Scan for the cell matching the given text and deliver its (X, Y) coordinate at center. 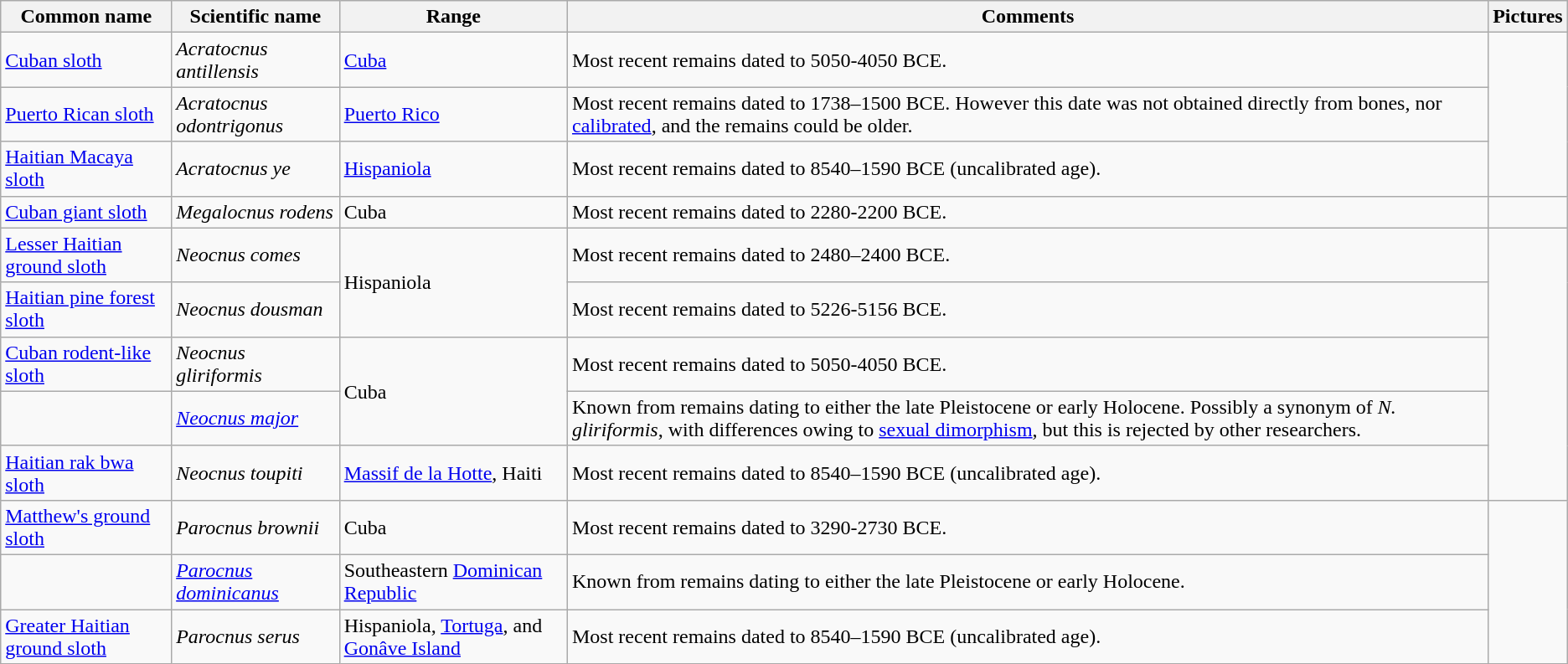
Neocnus dousman (255, 310)
Southeastern Dominican Republic (453, 581)
Neocnus gliriformis (255, 363)
Common name (86, 17)
Megalocnus rodens (255, 212)
Haitian Macaya sloth (86, 169)
Pictures (1528, 17)
Most recent remains dated to 3290-2730 BCE. (1027, 528)
Puerto Rican sloth (86, 114)
Neocnus comes (255, 255)
Most recent remains dated to 2480–2400 BCE. (1027, 255)
Comments (1027, 17)
Cuban rodent-like sloth (86, 363)
Puerto Rico (453, 114)
Most recent remains dated to 1738–1500 BCE. However this date was not obtained directly from bones, nor calibrated, and the remains could be older. (1027, 114)
Acratocnus antillensis (255, 60)
Parocnus serus (255, 636)
Parocnus dominicanus (255, 581)
Acratocnus odontrigonus (255, 114)
Most recent remains dated to 2280-2200 BCE. (1027, 212)
Haitian pine forest sloth (86, 310)
Hispaniola, Tortuga, and Gonâve Island (453, 636)
Cuban sloth (86, 60)
Haitian rak bwa sloth (86, 472)
Neocnus major (255, 419)
Acratocnus ye (255, 169)
Cuban giant sloth (86, 212)
Known from remains dating to either the late Pleistocene or early Holocene. (1027, 581)
Massif de la Hotte, Haiti (453, 472)
Range (453, 17)
Lesser Haitian ground sloth (86, 255)
Parocnus brownii (255, 528)
Neocnus toupiti (255, 472)
Matthew's ground sloth (86, 528)
Scientific name (255, 17)
Greater Haitian ground sloth (86, 636)
Most recent remains dated to 5226-5156 BCE. (1027, 310)
